Detect which cell encompasses the target text, then output its (X, Y) center coordinate. 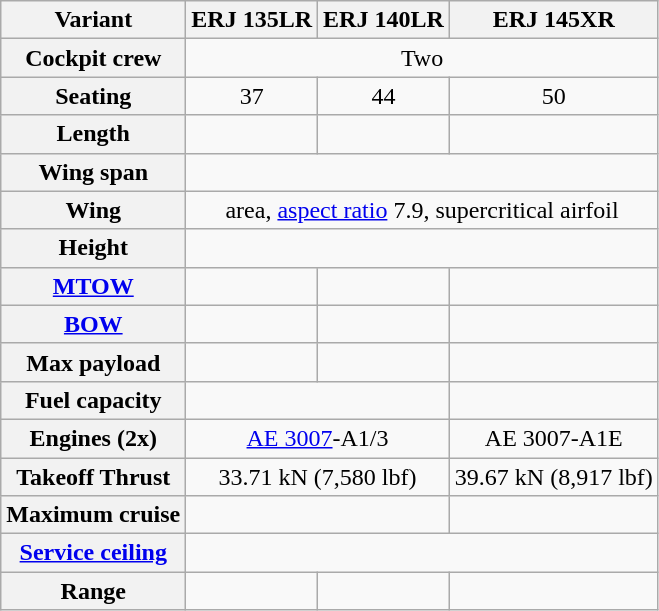
Cockpit crew (94, 58)
ERJ 145XR (554, 20)
37 (252, 96)
Length (94, 134)
AE 3007-A1/3 (318, 438)
BOW (94, 324)
Seating (94, 96)
50 (554, 96)
39.67 kN (8,917 lbf) (554, 477)
Wing span (94, 172)
Max payload (94, 362)
Fuel capacity (94, 400)
Variant (94, 20)
33.71 kN (7,580 lbf) (318, 477)
44 (384, 96)
Wing (94, 210)
Takeoff Thrust (94, 477)
ERJ 140LR (384, 20)
AE 3007-A1E (554, 438)
Maximum cruise (94, 515)
Two (422, 58)
area, aspect ratio 7.9, supercritical airfoil (422, 210)
ERJ 135LR (252, 20)
MTOW (94, 286)
Engines (2x) (94, 438)
Range (94, 591)
Service ceiling (94, 553)
Height (94, 248)
